Scan for the cell matching the given text and deliver its [x, y] coordinate at center. 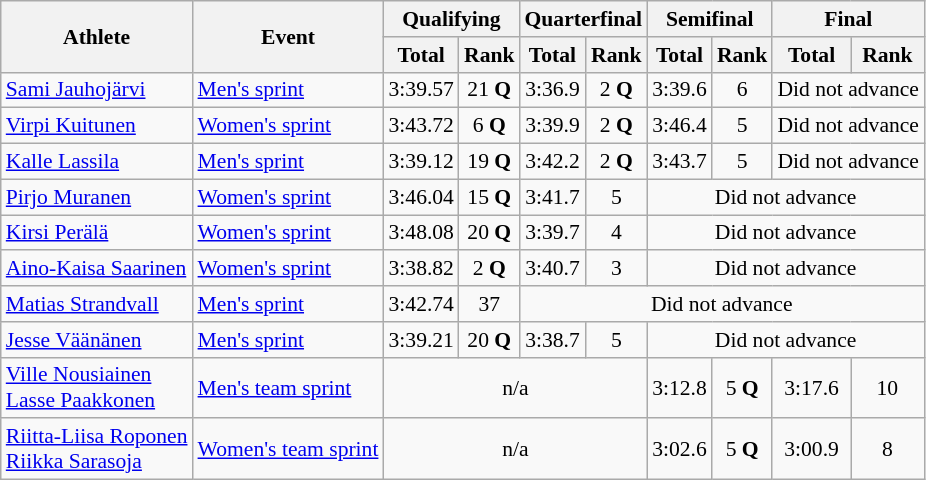
3:39.9 [553, 126]
3:36.9 [553, 90]
3:46.04 [420, 197]
3:38.7 [553, 340]
4 [616, 233]
3:42.2 [553, 162]
Athlete [97, 36]
Jesse Väänänen [97, 340]
19 Q [490, 162]
Matias Strandvall [97, 304]
3:46.4 [680, 126]
8 [888, 450]
3:39.57 [420, 90]
Sami Jauhojärvi [97, 90]
3:42.74 [420, 304]
3:12.8 [680, 388]
3:02.6 [680, 450]
3:48.08 [420, 233]
Virpi Kuitunen [97, 126]
3 [616, 269]
3:40.7 [553, 269]
Kalle Lassila [97, 162]
Ville NousiainenLasse Paakkonen [97, 388]
3:41.7 [553, 197]
3:39.21 [420, 340]
3:39.7 [553, 233]
Women's team sprint [288, 450]
Final [848, 19]
Pirjo Muranen [97, 197]
3:00.9 [811, 450]
15 Q [490, 197]
Men's team sprint [288, 388]
Qualifying [451, 19]
3:17.6 [811, 388]
6 Q [490, 126]
Aino-Kaisa Saarinen [97, 269]
Quarterfinal [584, 19]
Riitta-Liisa RoponenRiikka Sarasoja [97, 450]
3:39.12 [420, 162]
6 [742, 90]
10 [888, 388]
Semifinal [710, 19]
3:43.72 [420, 126]
Kirsi Perälä [97, 233]
Event [288, 36]
3:39.6 [680, 90]
21 Q [490, 90]
3:43.7 [680, 162]
3:38.82 [420, 269]
37 [490, 304]
